From the cell containing the given text, extract its center point as [X, Y] coordinate. 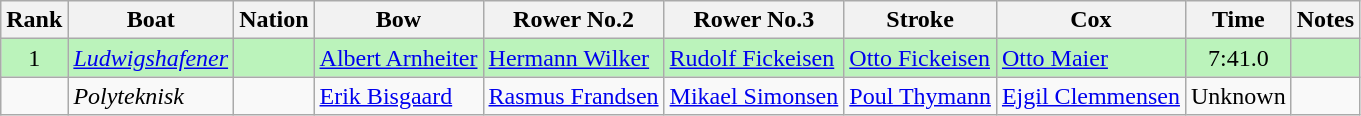
Polyteknisk [151, 96]
Otto Fickeisen [920, 58]
Bow [398, 20]
Time [1238, 20]
Stroke [920, 20]
Boat [151, 20]
Ludwigshafener [151, 58]
7:41.0 [1238, 58]
Albert Arnheiter [398, 58]
Rasmus Frandsen [574, 96]
Erik Bisgaard [398, 96]
Cox [1090, 20]
Unknown [1238, 96]
Rank [34, 20]
Rudolf Fickeisen [754, 58]
Ejgil Clemmensen [1090, 96]
Rower No.3 [754, 20]
Otto Maier [1090, 58]
Rower No.2 [574, 20]
Poul Thymann [920, 96]
Notes [1325, 20]
Mikael Simonsen [754, 96]
Nation [274, 20]
Hermann Wilker [574, 58]
1 [34, 58]
